Detect which cell encompasses the target text, then output its (x, y) center coordinate. 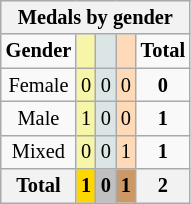
Mixed (38, 152)
Male (38, 118)
2 (163, 186)
Medals by gender (96, 17)
Female (38, 85)
Gender (38, 51)
